For the text-containing cell, return its midpoint in (X, Y) coordinate format. 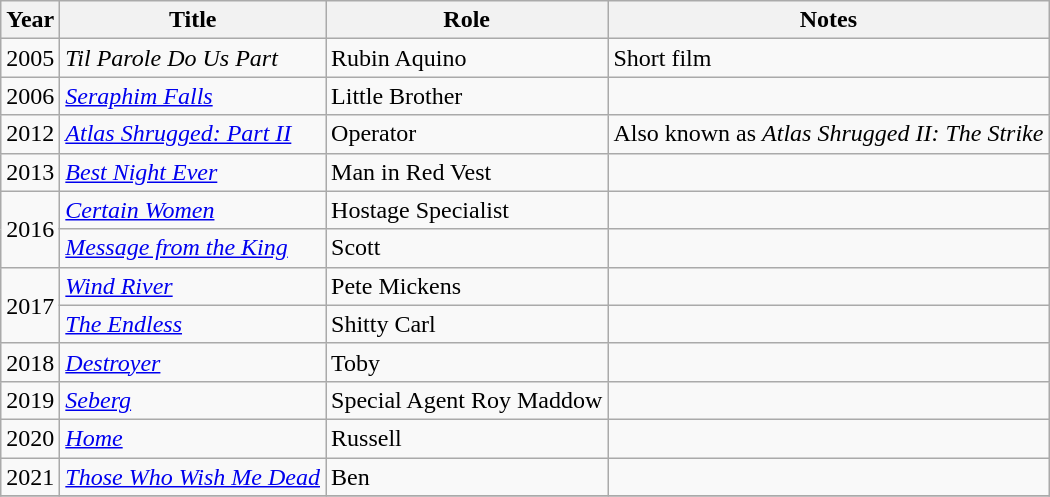
2013 (30, 172)
Year (30, 20)
Shitty Carl (467, 324)
Hostage Specialist (467, 210)
2018 (30, 362)
Pete Mickens (467, 286)
Also known as Atlas Shrugged II: The Strike (828, 134)
Role (467, 20)
Russell (467, 438)
2019 (30, 400)
The Endless (193, 324)
2012 (30, 134)
2005 (30, 58)
Title (193, 20)
2017 (30, 305)
Little Brother (467, 96)
Ben (467, 477)
Special Agent Roy Maddow (467, 400)
Operator (467, 134)
Short film (828, 58)
Seberg (193, 400)
Rubin Aquino (467, 58)
2021 (30, 477)
2020 (30, 438)
Atlas Shrugged: Part II (193, 134)
Destroyer (193, 362)
Til Parole Do Us Part (193, 58)
Certain Women (193, 210)
2016 (30, 229)
2006 (30, 96)
Message from the King (193, 248)
Seraphim Falls (193, 96)
Home (193, 438)
Man in Red Vest (467, 172)
Wind River (193, 286)
Toby (467, 362)
Best Night Ever (193, 172)
Those Who Wish Me Dead (193, 477)
Scott (467, 248)
Notes (828, 20)
